For the text-containing cell, return its midpoint in (X, Y) coordinate format. 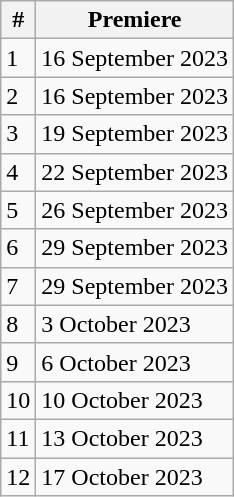
26 September 2023 (135, 210)
4 (18, 172)
3 (18, 134)
22 September 2023 (135, 172)
2 (18, 96)
8 (18, 324)
10 October 2023 (135, 400)
12 (18, 477)
17 October 2023 (135, 477)
9 (18, 362)
3 October 2023 (135, 324)
13 October 2023 (135, 438)
10 (18, 400)
1 (18, 58)
19 September 2023 (135, 134)
11 (18, 438)
Premiere (135, 20)
7 (18, 286)
# (18, 20)
6 October 2023 (135, 362)
6 (18, 248)
5 (18, 210)
